Capture the cell that displays the provided text and extract its [x, y] central coordinate. 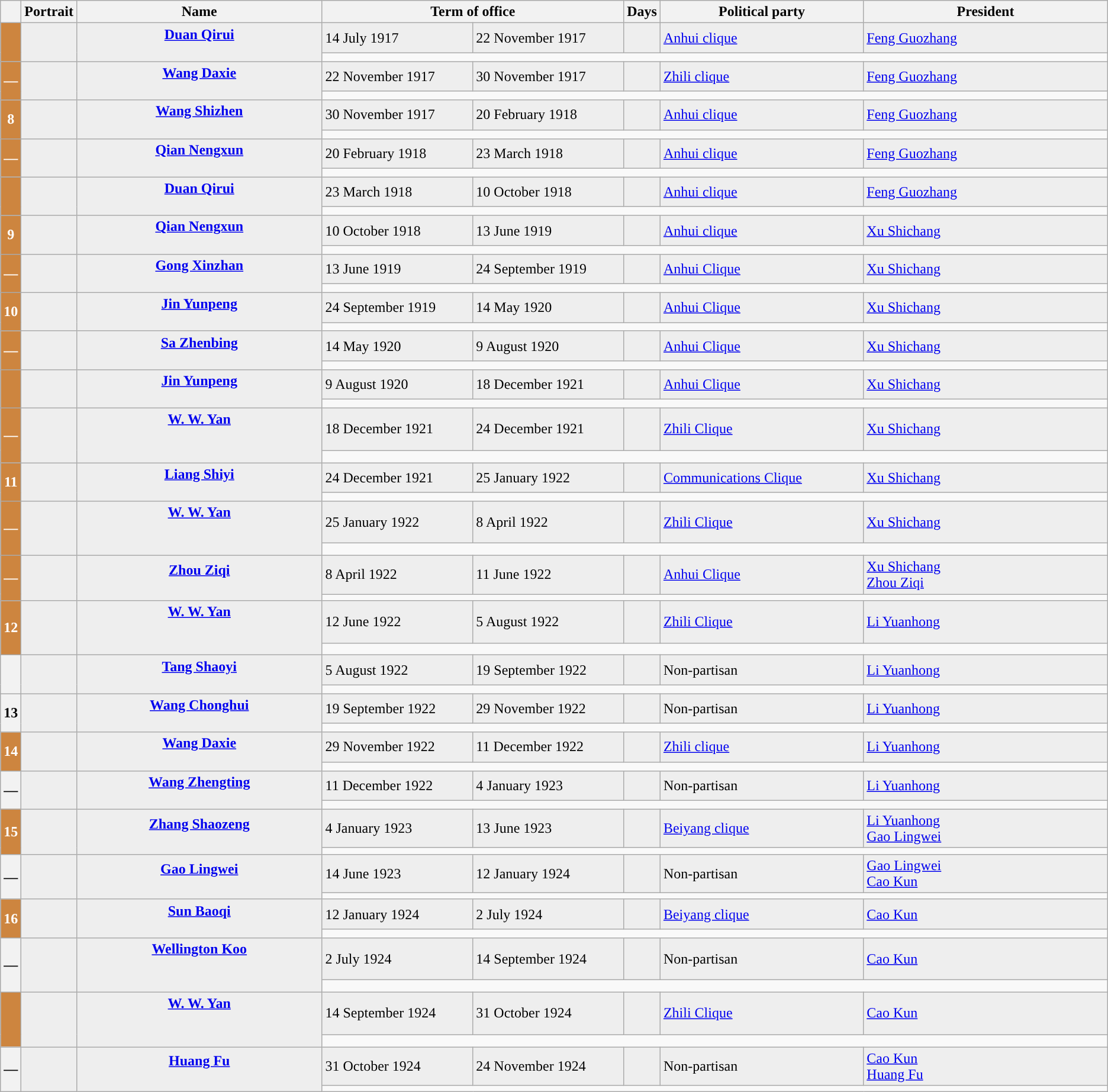
Zhou Ziqi [199, 578]
14 July 1917 [398, 38]
11 June 1922 [548, 575]
16 [11, 919]
President [985, 12]
15 [11, 832]
Gong Xinzhan [199, 273]
12 June 1922 [398, 621]
9 [11, 234]
11 [11, 482]
24 November 1924 [548, 1065]
12 [11, 628]
Name [199, 12]
Portrait [49, 12]
13 June 1923 [548, 829]
Sa Zhenbing [199, 350]
14 June 1923 [398, 874]
Term of office [473, 12]
8 [11, 120]
Wang Zhengting [199, 790]
Sun Baoqi [199, 919]
10 [11, 311]
Wang Shizhen [199, 120]
Huang Fu [199, 1069]
Wang Chonghui [199, 713]
Gao Lingwei [199, 877]
Xu ShichangZhou Ziqi [985, 575]
Tang Shaoyi [199, 675]
Gao LingweiCao Kun [985, 874]
14 [11, 752]
Li YuanhongGao Lingwei [985, 829]
Days [642, 12]
Liang Shiyi [199, 482]
Zhang Shaozeng [199, 832]
Wellington Koo [199, 965]
13 [11, 713]
Communications Clique [761, 478]
Political party [761, 12]
Cao KunHuang Fu [985, 1065]
